For the text-containing cell, return its midpoint in (X, Y) coordinate format. 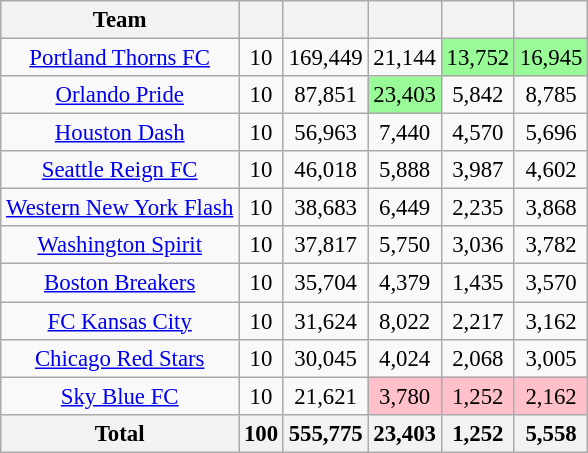
Boston Breakers (120, 283)
Chicago Red Stars (120, 358)
5,558 (550, 433)
4,602 (550, 170)
3,780 (404, 396)
5,696 (550, 133)
100 (262, 433)
46,018 (326, 170)
87,851 (326, 95)
Washington Spirit (120, 245)
Sky Blue FC (120, 396)
Seattle Reign FC (120, 170)
4,570 (478, 133)
5,842 (478, 95)
Total (120, 433)
37,817 (326, 245)
4,024 (404, 358)
Houston Dash (120, 133)
16,945 (550, 58)
1,435 (478, 283)
13,752 (478, 58)
8,022 (404, 321)
Team (120, 20)
Portland Thorns FC (120, 58)
FC Kansas City (120, 321)
31,624 (326, 321)
169,449 (326, 58)
Orlando Pride (120, 95)
5,888 (404, 170)
38,683 (326, 208)
8,785 (550, 95)
3,162 (550, 321)
3,005 (550, 358)
3,868 (550, 208)
555,775 (326, 433)
21,144 (404, 58)
6,449 (404, 208)
7,440 (404, 133)
35,704 (326, 283)
30,045 (326, 358)
Western New York Flash (120, 208)
21,621 (326, 396)
2,235 (478, 208)
3,987 (478, 170)
2,162 (550, 396)
4,379 (404, 283)
3,570 (550, 283)
3,036 (478, 245)
2,068 (478, 358)
3,782 (550, 245)
5,750 (404, 245)
56,963 (326, 133)
2,217 (478, 321)
